Return the (X, Y) coordinate for the center point of the cell that contains the specified text.  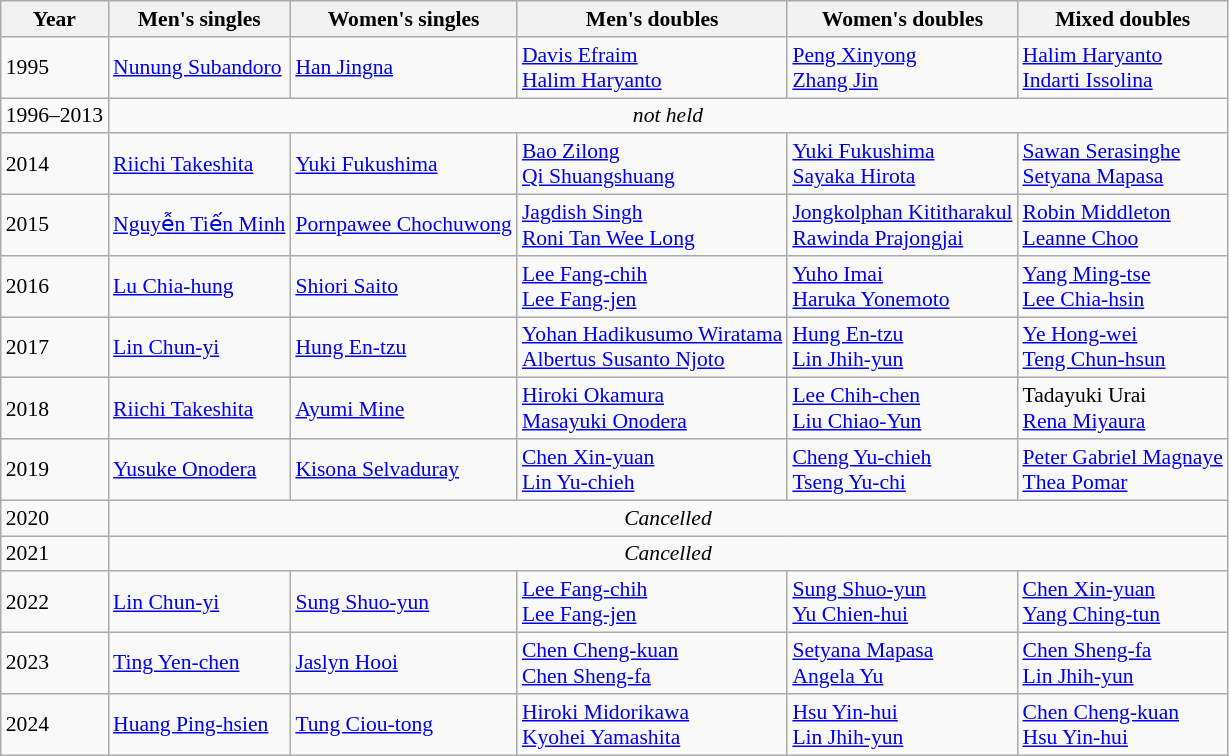
2017 (54, 348)
Han Jingna (404, 68)
2014 (54, 164)
Shiori Saito (404, 286)
Year (54, 19)
not held (668, 116)
Cheng Yu-chieh Tseng Yu-chi (902, 470)
Halim Haryanto Indarti Issolina (1122, 68)
Chen Xin-yuan Lin Yu-chieh (652, 470)
Women's doubles (902, 19)
Yuki Fukushima (404, 164)
Huang Ping-hsien (199, 724)
Ting Yen-chen (199, 664)
2015 (54, 226)
Yusuke Onodera (199, 470)
Jongkolphan Kititharakul Rawinda Prajongjai (902, 226)
Hiroki Okamura Masayuki Onodera (652, 408)
Robin Middleton Leanne Choo (1122, 226)
Peng Xinyong Zhang Jin (902, 68)
Ayumi Mine (404, 408)
Jagdish Singh Roni Tan Wee Long (652, 226)
2022 (54, 602)
2021 (54, 554)
2020 (54, 518)
1995 (54, 68)
Chen Xin-yuan Yang Ching-tun (1122, 602)
Bao Zilong Qi Shuangshuang (652, 164)
Hsu Yin-hui Lin Jhih-yun (902, 724)
2023 (54, 664)
2019 (54, 470)
Tung Ciou-tong (404, 724)
Men's singles (199, 19)
Lu Chia-hung (199, 286)
Setyana Mapasa Angela Yu (902, 664)
Peter Gabriel Magnaye Thea Pomar (1122, 470)
Yang Ming-tse Lee Chia-hsin (1122, 286)
2018 (54, 408)
Tadayuki Urai Rena Miyaura (1122, 408)
Lee Chih-chen Liu Chiao-Yun (902, 408)
Hiroki Midorikawa Kyohei Yamashita (652, 724)
Hung En-tzu (404, 348)
1996–2013 (54, 116)
Pornpawee Chochuwong (404, 226)
Jaslyn Hooi (404, 664)
Yuki Fukushima Sayaka Hirota (902, 164)
Yuho Imai Haruka Yonemoto (902, 286)
Hung En-tzu Lin Jhih-yun (902, 348)
Chen Sheng-fa Lin Jhih-yun (1122, 664)
Yohan Hadikusumo Wiratama Albertus Susanto Njoto (652, 348)
Davis Efraim Halim Haryanto (652, 68)
Kisona Selvaduray (404, 470)
2024 (54, 724)
Nguyễn Tiến Minh (199, 226)
Sung Shuo-yun Yu Chien-hui (902, 602)
Mixed doubles (1122, 19)
Nunung Subandoro (199, 68)
Men's doubles (652, 19)
Ye Hong-wei Teng Chun-hsun (1122, 348)
Chen Cheng-kuan Hsu Yin-hui (1122, 724)
Sung Shuo-yun (404, 602)
Chen Cheng-kuan Chen Sheng-fa (652, 664)
Women's singles (404, 19)
Sawan Serasinghe Setyana Mapasa (1122, 164)
2016 (54, 286)
